Scan for the cell matching the given text and deliver its [X, Y] coordinate at center. 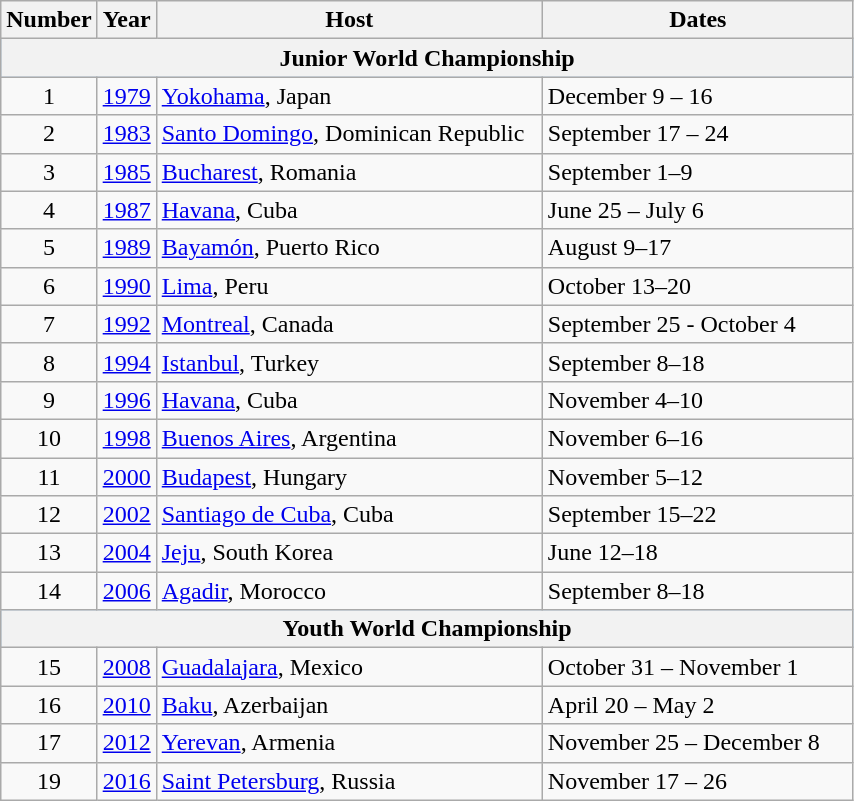
June 25 – July 6 [698, 210]
Jeju, South Korea [349, 553]
2008 [126, 667]
13 [49, 553]
November 4–10 [698, 400]
Budapest, Hungary [349, 477]
Yokohama, Japan [349, 96]
2002 [126, 515]
1985 [126, 172]
1989 [126, 248]
1994 [126, 362]
10 [49, 438]
9 [49, 400]
14 [49, 591]
11 [49, 477]
Guadalajara, Mexico [349, 667]
October 13–20 [698, 286]
2006 [126, 591]
Saint Petersburg, Russia [349, 781]
Montreal, Canada [349, 324]
Youth World Championship [428, 629]
17 [49, 743]
Santo Domingo, Dominican Republic [349, 134]
Dates [698, 20]
2010 [126, 705]
Buenos Aires, Argentina [349, 438]
3 [49, 172]
8 [49, 362]
Bucharest, Romania [349, 172]
2012 [126, 743]
November 25 – December 8 [698, 743]
7 [49, 324]
October 31 – November 1 [698, 667]
Istanbul, Turkey [349, 362]
1983 [126, 134]
1979 [126, 96]
2004 [126, 553]
1992 [126, 324]
November 17 – 26 [698, 781]
November 6–16 [698, 438]
August 9–17 [698, 248]
4 [49, 210]
Number [49, 20]
September 25 - October 4 [698, 324]
1987 [126, 210]
Yerevan, Armenia [349, 743]
1 [49, 96]
19 [49, 781]
September 17 – 24 [698, 134]
September 15–22 [698, 515]
2000 [126, 477]
12 [49, 515]
Bayamón, Puerto Rico [349, 248]
November 5–12 [698, 477]
5 [49, 248]
Junior World Championship [428, 58]
December 9 – 16 [698, 96]
Santiago de Cuba, Cuba [349, 515]
1998 [126, 438]
15 [49, 667]
Agadir, Morocco [349, 591]
16 [49, 705]
Year [126, 20]
April 20 – May 2 [698, 705]
2016 [126, 781]
1996 [126, 400]
Host [349, 20]
2 [49, 134]
Baku, Azerbaijan [349, 705]
Lima, Peru [349, 286]
6 [49, 286]
June 12–18 [698, 553]
September 1–9 [698, 172]
1990 [126, 286]
